Scan for the cell matching the given text and deliver its [X, Y] coordinate at center. 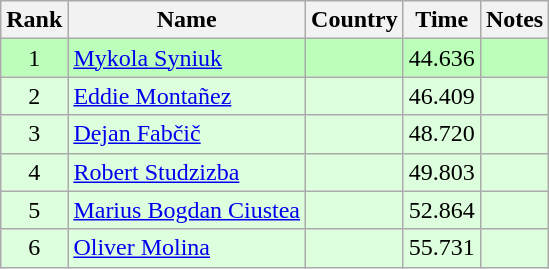
5 [34, 210]
Name [187, 20]
Eddie Montañez [187, 96]
Rank [34, 20]
55.731 [442, 248]
4 [34, 172]
Oliver Molina [187, 248]
1 [34, 58]
44.636 [442, 58]
Time [442, 20]
2 [34, 96]
48.720 [442, 134]
Robert Studzizba [187, 172]
Country [355, 20]
Notes [514, 20]
Mykola Syniuk [187, 58]
6 [34, 248]
49.803 [442, 172]
3 [34, 134]
52.864 [442, 210]
46.409 [442, 96]
Dejan Fabčič [187, 134]
Marius Bogdan Ciustea [187, 210]
